Find where the given text appears and provide that cell's center as [x, y] coordinate. 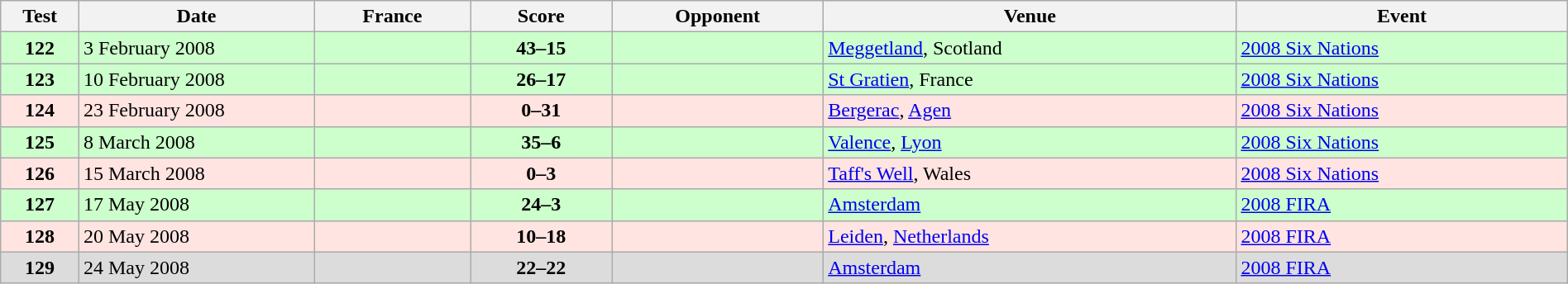
10–18 [541, 236]
Event [1402, 17]
10 February 2008 [196, 79]
Date [196, 17]
122 [40, 48]
Bergerac, Agen [1030, 111]
0–31 [541, 111]
24–3 [541, 205]
Leiden, Netherlands [1030, 236]
35–6 [541, 142]
128 [40, 236]
20 May 2008 [196, 236]
Opponent [718, 17]
129 [40, 267]
St Gratien, France [1030, 79]
23 February 2008 [196, 111]
Taff's Well, Wales [1030, 173]
126 [40, 173]
22–22 [541, 267]
Venue [1030, 17]
26–17 [541, 79]
France [392, 17]
Score [541, 17]
125 [40, 142]
8 March 2008 [196, 142]
123 [40, 79]
0–3 [541, 173]
17 May 2008 [196, 205]
Valence, Lyon [1030, 142]
Meggetland, Scotland [1030, 48]
43–15 [541, 48]
124 [40, 111]
127 [40, 205]
3 February 2008 [196, 48]
15 March 2008 [196, 173]
Test [40, 17]
24 May 2008 [196, 267]
